Output the (X, Y) coordinate of the center of the cell containing the given text.  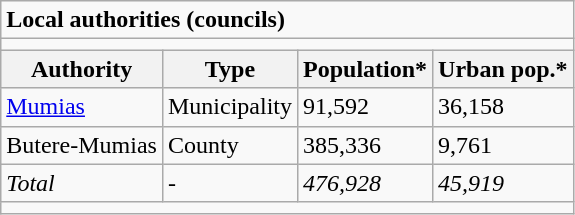
45,919 (503, 183)
Municipality (230, 107)
385,336 (364, 145)
Butere-Mumias (82, 145)
Authority (82, 69)
- (230, 183)
Type (230, 69)
Local authorities (councils) (287, 20)
476,928 (364, 183)
Total (82, 183)
Urban pop.* (503, 69)
36,158 (503, 107)
County (230, 145)
9,761 (503, 145)
Mumias (82, 107)
Population* (364, 69)
91,592 (364, 107)
